Capture the cell that displays the provided text and extract its [x, y] central coordinate. 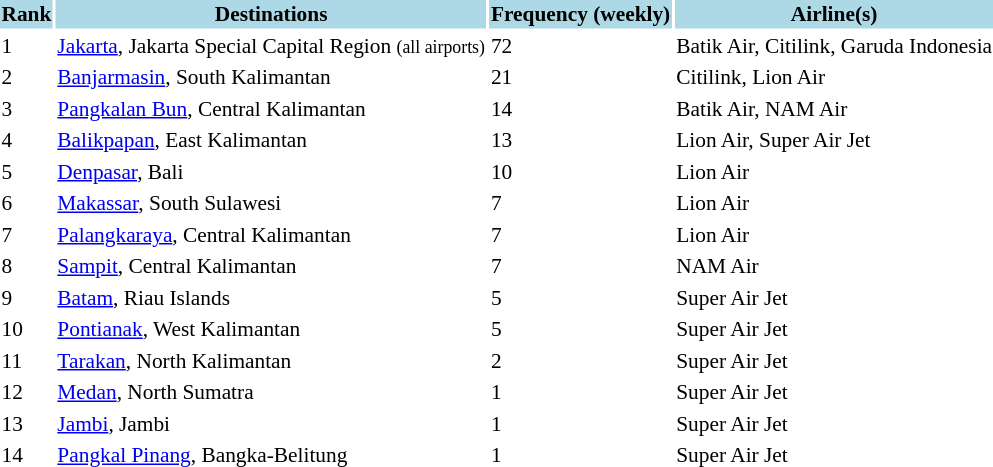
3 [26, 108]
Jakarta, Jakarta Special Capital Region (all airports) [272, 46]
Palangkaraya, Central Kalimantan [272, 234]
Destinations [272, 14]
Balikpapan, East Kalimantan [272, 140]
Makassar, South Sulawesi [272, 203]
21 [580, 77]
14 [580, 108]
Sampit, Central Kalimantan [272, 266]
72 [580, 46]
Medan, North Sumatra [272, 392]
Banjarmasin, South Kalimantan [272, 77]
4 [26, 140]
11 [26, 360]
8 [26, 266]
Tarakan, North Kalimantan [272, 360]
9 [26, 298]
Denpasar, Bali [272, 172]
Jambi, Jambi [272, 424]
12 [26, 392]
Frequency (weekly) [580, 14]
Rank [26, 14]
Batam, Riau Islands [272, 298]
Pontianak, West Kalimantan [272, 329]
6 [26, 203]
Pangkalan Bun, Central Kalimantan [272, 108]
